Identify which cell holds the provided text, then report its [x, y] central coordinate. 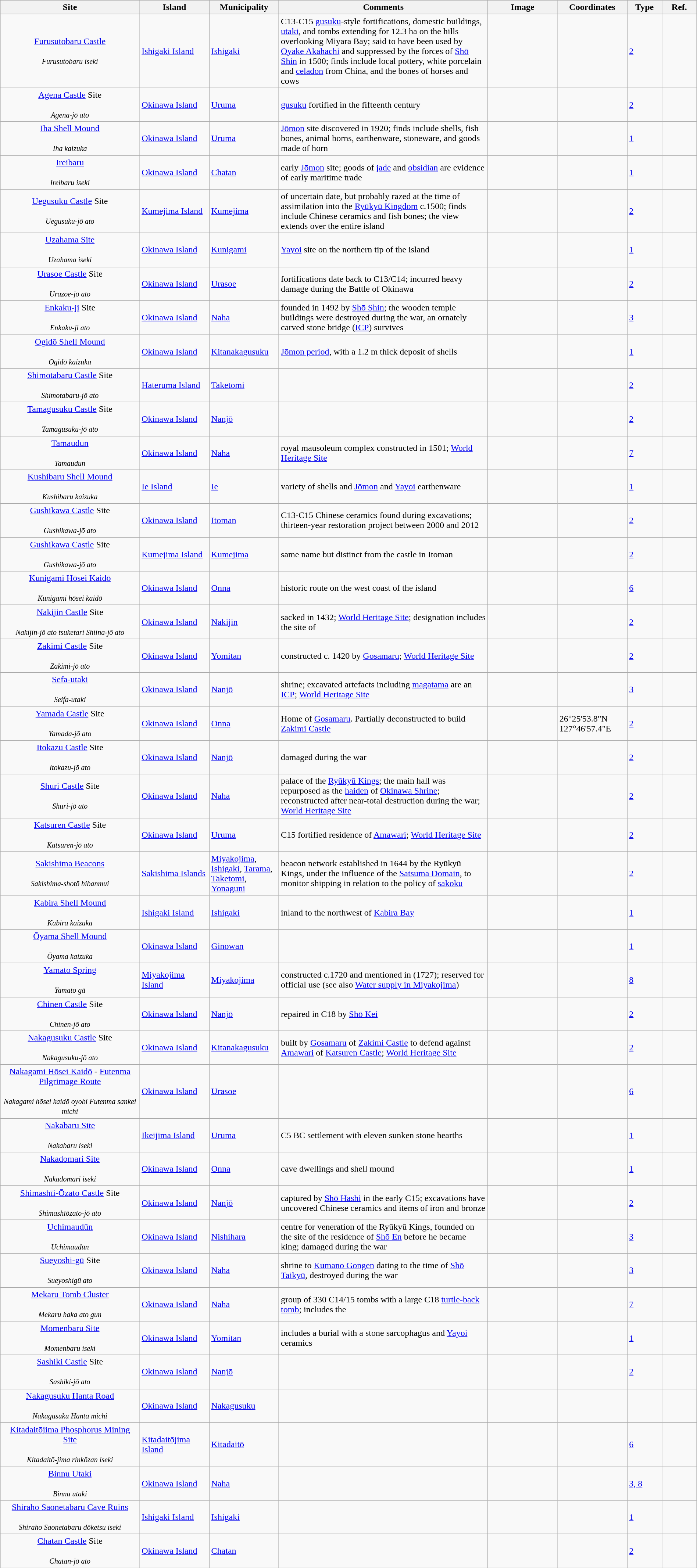
includes a burial with a stone sarcophagus and Yayoi ceramics [383, 1338]
Chatan Castle SiteChatan-jō ato [70, 1551]
Kabira Shell MoundKabira kaizuka [70, 912]
Kushibaru Shell MoundKushibaru kaizuka [70, 487]
shrine; excavated artefacts including magatama are an ICP; World Heritage Site [383, 690]
Kitadaitōjima Phosphorus Mining SiteKitadaitō-jima rinkōzan iseki [70, 1445]
repaired in C18 by Shō Kei [383, 1014]
fortifications date back to C13/C14; incurred heavy damage during the Battle of Okinawa [383, 284]
Nakagusuku [244, 1406]
Ikeijima Island [174, 1135]
Ie Island [174, 487]
sacked in 1432; World Heritage Site; designation includes the site of [383, 622]
Nakagusuku Hanta RoadNakagusuku Hanta michi [70, 1406]
C5 BC settlement with eleven sunken stone hearths [383, 1135]
8 [645, 980]
Image [523, 7]
gusuku fortified in the fifteenth century [383, 105]
shrine to Kumano Gongen dating to the time of Shō Taikyū, destroyed during the war [383, 1270]
Taketomi [244, 385]
Municipality [244, 7]
Miyakojima, Ishigaki, Tarama, Taketomi, Yonaguni [244, 874]
early Jōmon site; goods of jade and obsidian are evidence of early maritime trade [383, 172]
Ref. [679, 7]
Uegusuku Castle SiteUegusuku-jō ato [70, 211]
Shiraho Saonetabaru Cave RuinsShiraho Saonetabaru dōketsu iseki [70, 1517]
Nakabaru SiteNakabaru iseki [70, 1135]
Jōmon period, with a 1.2 m thick deposit of shells [383, 351]
Island [174, 7]
Kunigami [244, 250]
Home of Gosamaru. Partially deconstructed to build Zakimi Castle [383, 723]
constructed c. 1420 by Gosamaru; World Heritage Site [383, 656]
Agena Castle SiteAgena-jō ato [70, 105]
royal mausoleum complex constructed in 1501; World Heritage Site [383, 453]
group of 330 C14/15 tombs with a large C18 turtle-back tomb; includes the [383, 1304]
Nakijin Castle SiteNakijin-jō ato tsuketari Shiina-jō ato [70, 622]
variety of shells and Jōmon and Yayoi earthenware [383, 487]
Tamagusuku Castle SiteTamagusuku-jō ato [70, 419]
TamaudunTamaudun [70, 453]
Nakijin [244, 622]
Shimashīi-Ōzato Castle SiteShimashīōzato-jō ato [70, 1203]
captured by Shō Hashi in the early C15; excavations have uncovered Chinese ceramics and items of iron and bronze [383, 1203]
centre for veneration of the Ryūkyū Kings, founded on the site of the residence of Shō En before he became king; damaged during the war [383, 1237]
Sakishima Islands [174, 874]
Shuri Castle SiteShuri-jō ato [70, 796]
constructed c.1720 and mentioned in (1727); reserved for official use (see also Water supply in Miyakojima) [383, 980]
Zakimi Castle SiteZakimi-jō ato [70, 656]
Katsuren Castle SiteKatsuren-jō ato [70, 835]
Miyakojima [244, 980]
Nakadomari SiteNakadomari iseki [70, 1169]
Kunigami Hōsei KaidōKunigami hōsei kaidō [70, 588]
Sueyoshi-gū SiteSueyoshigū ato [70, 1270]
Kitadaitō [244, 1445]
Sakishima BeaconsSakishima-shotō hibanmui [70, 874]
Sefa-utakiSeifa-utaki [70, 690]
Ōyama Shell MoundŌyama kaizuka [70, 946]
damaged during the war [383, 757]
Coordinates [592, 7]
C15 fortified residence of Amawari; World Heritage Site [383, 835]
IreibaruIreibaru iseki [70, 172]
Iha Shell MoundIha kaizuka [70, 139]
Chinen Castle SiteChinen-jō ato [70, 1014]
Itoman [244, 521]
Urasoe Castle SiteUrazoe-jō ato [70, 284]
Nakagusuku Castle SiteNakagusuku-jō ato [70, 1048]
26°25'53.8"N 127°46'57.4"E [592, 723]
Itokazu Castle SiteItokazu-jō ato [70, 757]
inland to the northwest of Kabira Bay [383, 912]
Ogidō Shell MoundOgidō kaizuka [70, 351]
Kitadaitōjima Island [174, 1445]
Momenbaru SiteMomenbaru iseki [70, 1338]
Binnu UtakiBinnu utaki [70, 1483]
3, 8 [645, 1483]
Nakagami Hōsei Kaidō - Futenma Pilgrimage RouteNakagami hōsei kaidō oyobi Futenma sankei michi [70, 1092]
Type [645, 7]
Uzahama SiteUzahama iseki [70, 250]
same name but distinct from the castle in Itoman [383, 554]
Nishihara [244, 1237]
cave dwellings and shell mound [383, 1169]
Yamada Castle SiteYamada-jō ato [70, 723]
Miyakojima Island [174, 980]
Shimotabaru Castle SiteShimotabaru-jō ato [70, 385]
Ginowan [244, 946]
Furusutobaru CastleFurusutobaru iseki [70, 51]
Yamato SpringYamato gā [70, 980]
Ie [244, 487]
Yayoi site on the northern tip of the island [383, 250]
built by Gosamaru of Zakimi Castle to defend against Amawari of Katsuren Castle; World Heritage Site [383, 1048]
Enkaku-ji SiteEnkaku-ji ato [70, 317]
Sashiki Castle SiteSashiki-jō ato [70, 1372]
C13-C15 Chinese ceramics found during excavations; thirteen-year restoration project between 2000 and 2012 [383, 521]
founded in 1492 by Shō Shin; the wooden temple buildings were destroyed during the war, an ornately carved stone bridge (ICP) survives [383, 317]
Hateruma Island [174, 385]
Mekaru Tomb ClusterMekaru haka ato gun [70, 1304]
historic route on the west coast of the island [383, 588]
Jōmon site discovered in 1920; finds include shells, fish bones, animal borns, earthenware, stoneware, and goods made of horn [383, 139]
Comments [383, 7]
Site [70, 7]
UchimaudūnUchimaudūn [70, 1237]
